Locate the cell with the specified text and output its (X, Y) center coordinate. 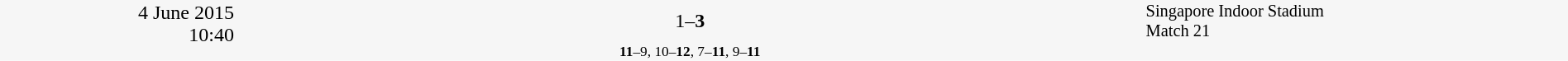
1–3 (690, 21)
4 June 201510:40 (117, 30)
11–9, 10–12, 7–11, 9–11 (690, 51)
Singapore Indoor StadiumMatch 21 (1356, 21)
